Detect which cell encompasses the target text, then output its [x, y] center coordinate. 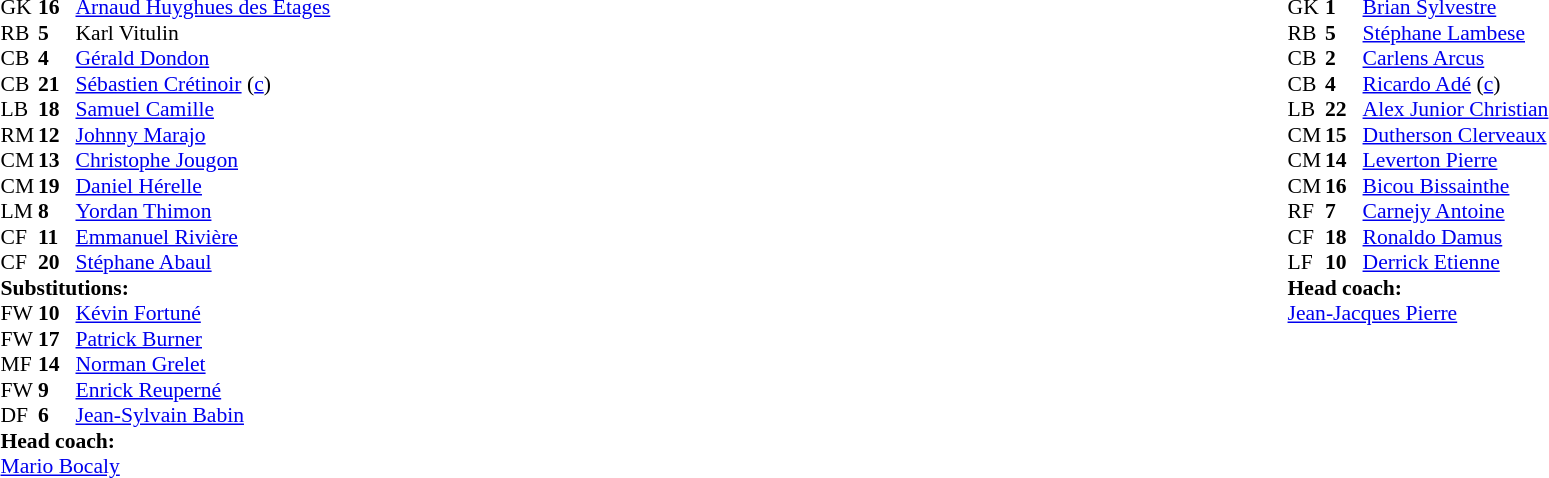
Stéphane Abaul [204, 263]
Stéphane Lambese [1456, 33]
Carlens Arcus [1456, 59]
Johnny Marajo [204, 135]
6 [57, 415]
15 [1344, 135]
Daniel Hérelle [204, 186]
19 [57, 186]
11 [57, 237]
21 [57, 84]
16 [1344, 186]
Carnejy Antoine [1456, 211]
LM [19, 211]
Patrick Burner [204, 339]
Substitutions: [165, 288]
17 [57, 339]
Alex Junior Christian [1456, 109]
22 [1344, 109]
7 [1344, 211]
20 [57, 263]
8 [57, 211]
Samuel Camille [204, 109]
Ronaldo Damus [1456, 237]
Jean-Jacques Pierre [1418, 313]
13 [57, 161]
DF [19, 415]
Karl Vitulin [204, 33]
Leverton Pierre [1456, 161]
12 [57, 135]
Norman Grelet [204, 365]
Yordan Thimon [204, 211]
Dutherson Clerveaux [1456, 135]
Sébastien Crétinoir (c) [204, 84]
LF [1307, 263]
MF [19, 365]
Kévin Fortuné [204, 313]
Ricardo Adé (c) [1456, 84]
Gérald Dondon [204, 59]
Enrick Reuperné [204, 390]
2 [1344, 59]
Derrick Etienne [1456, 263]
Christophe Jougon [204, 161]
RF [1307, 211]
9 [57, 390]
RM [19, 135]
Jean-Sylvain Babin [204, 415]
Emmanuel Rivière [204, 237]
Bicou Bissainthe [1456, 186]
